Identify which cell holds the provided text, then report its [x, y] central coordinate. 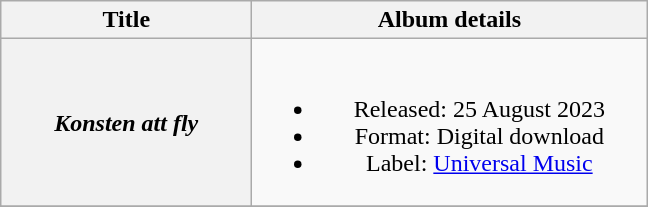
Released: 25 August 2023Format: Digital downloadLabel: Universal Music [450, 122]
Konsten att fly [126, 122]
Album details [450, 20]
Title [126, 20]
